For the text-containing cell, return its midpoint in (X, Y) coordinate format. 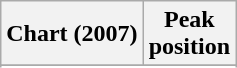
Chart (2007) (72, 34)
Peakposition (189, 34)
